Identify which cell holds the provided text, then report its [X, Y] central coordinate. 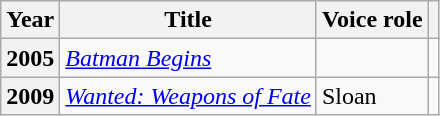
Title [188, 20]
Wanted: Weapons of Fate [188, 96]
2009 [30, 96]
Batman Begins [188, 58]
Voice role [372, 20]
2005 [30, 58]
Sloan [372, 96]
Year [30, 20]
